Scan for the cell matching the given text and deliver its [x, y] coordinate at center. 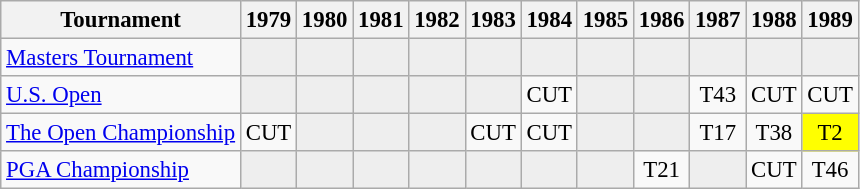
T17 [718, 133]
1984 [549, 20]
1985 [605, 20]
1989 [830, 20]
T43 [718, 95]
1983 [493, 20]
T21 [661, 170]
1982 [437, 20]
1986 [661, 20]
PGA Championship [121, 170]
1981 [381, 20]
T2 [830, 133]
U.S. Open [121, 95]
Tournament [121, 20]
1979 [268, 20]
The Open Championship [121, 133]
1980 [325, 20]
1988 [774, 20]
Masters Tournament [121, 58]
1987 [718, 20]
T46 [830, 170]
T38 [774, 133]
